Determine the (x, y) coordinate at the center of the cell enclosing the given text.  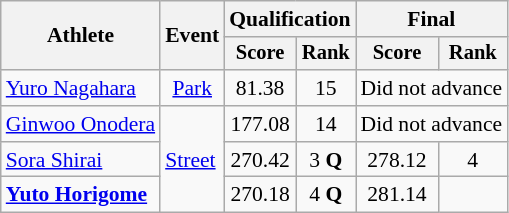
278.12 (398, 160)
15 (326, 88)
Park (192, 88)
Ginwoo Onodera (80, 124)
Event (192, 36)
14 (326, 124)
270.18 (260, 195)
Qualification (290, 19)
270.42 (260, 160)
81.38 (260, 88)
Sora Shirai (80, 160)
Athlete (80, 36)
Street (192, 160)
3 Q (326, 160)
Yuto Horigome (80, 195)
Yuro Nagahara (80, 88)
281.14 (398, 195)
Final (432, 19)
4 (472, 160)
177.08 (260, 124)
4 Q (326, 195)
